Find where the given text appears and provide that cell's center as [X, Y] coordinate. 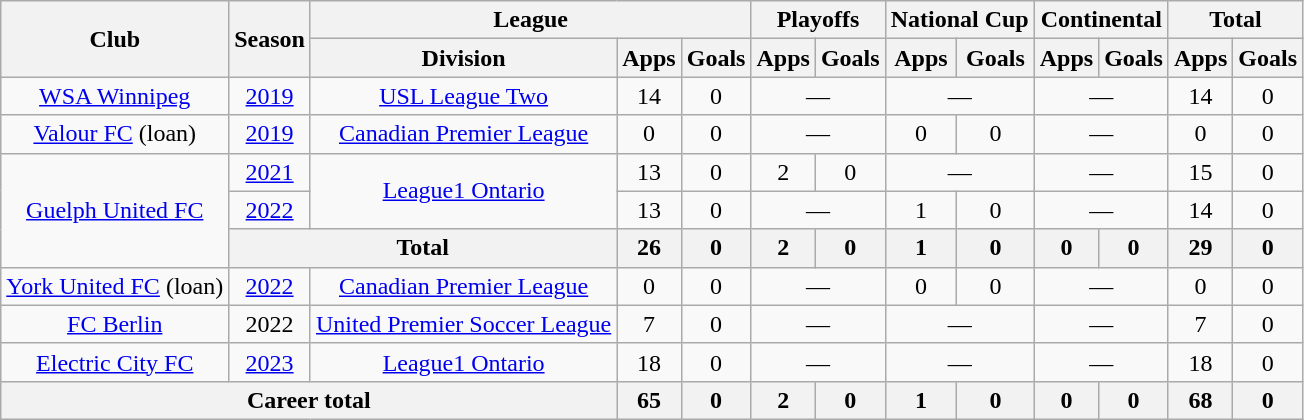
United Premier Soccer League [463, 324]
Electric City FC [115, 362]
Guelph United FC [115, 210]
Club [115, 39]
Valour FC (loan) [115, 134]
68 [1200, 400]
USL League Two [463, 96]
WSA Winnipeg [115, 96]
2023 [270, 362]
29 [1200, 248]
26 [649, 248]
Division [463, 58]
2021 [270, 172]
Playoffs [818, 20]
National Cup [960, 20]
Career total [309, 400]
65 [649, 400]
League [530, 20]
15 [1200, 172]
York United FC (loan) [115, 286]
FC Berlin [115, 324]
Continental [1101, 20]
Season [270, 39]
